Locate the cell with the specified text and output its [x, y] center coordinate. 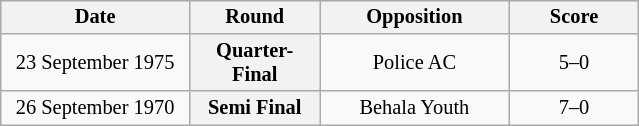
Quarter-Final [255, 63]
Score [574, 17]
Date [95, 17]
Round [255, 17]
Police AC [415, 63]
23 September 1975 [95, 63]
5–0 [574, 63]
26 September 1970 [95, 108]
7–0 [574, 108]
Semi Final [255, 108]
Behala Youth [415, 108]
Opposition [415, 17]
